Pinpoint the cell where the given text exists, returning its (x, y) midpoint coordinate. 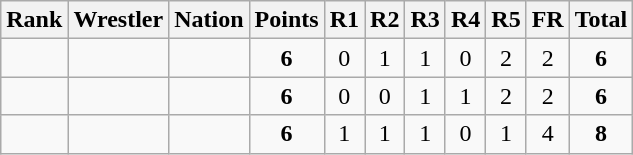
Nation (209, 20)
Rank (34, 20)
R1 (344, 20)
R5 (506, 20)
R4 (465, 20)
Wrestler (118, 20)
4 (548, 134)
R3 (425, 20)
Total (601, 20)
Points (286, 20)
8 (601, 134)
R2 (385, 20)
FR (548, 20)
